Determine the [x, y] coordinate at the center of the cell enclosing the given text.  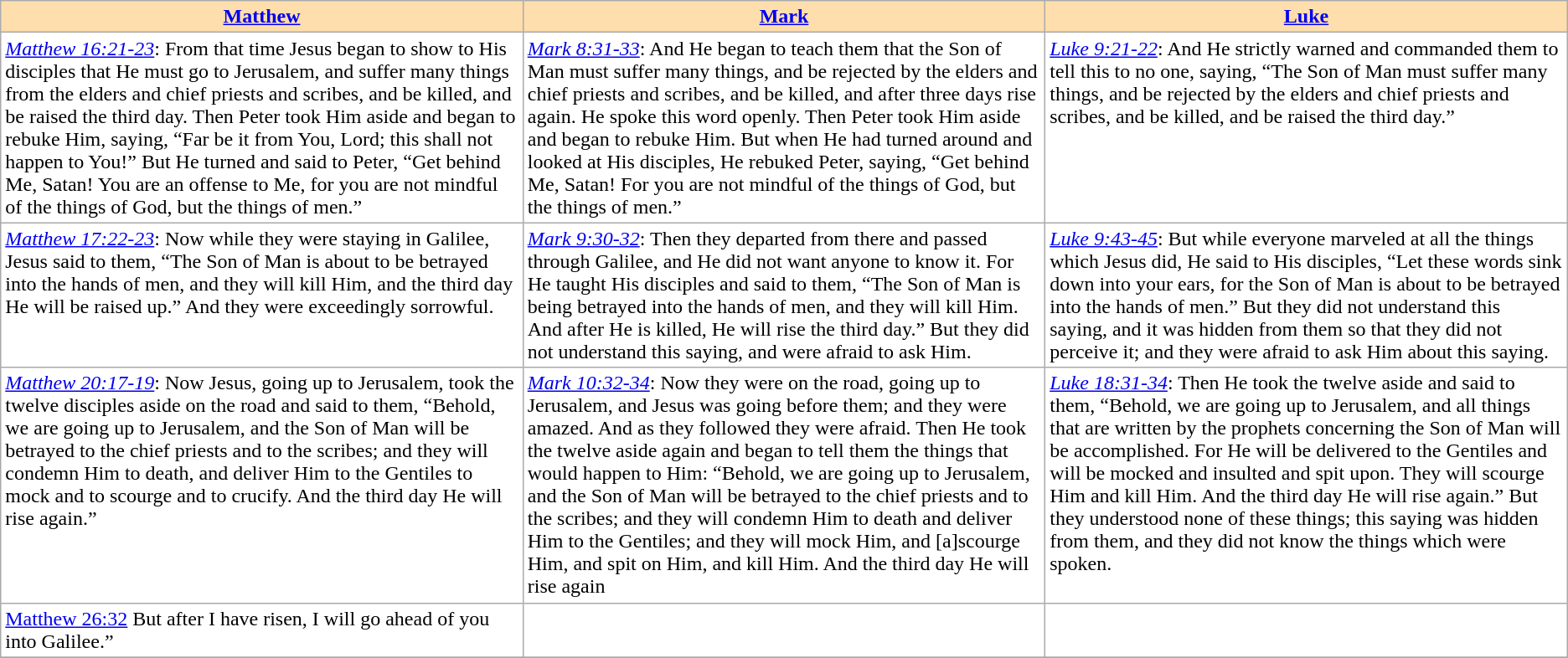
Matthew 26:32 But after I have risen, I will go ahead of you into Galilee.” [261, 630]
Luke [1307, 17]
Matthew [261, 17]
Mark [784, 17]
